Return the [X, Y] coordinate for the center point of the cell that contains the specified text.  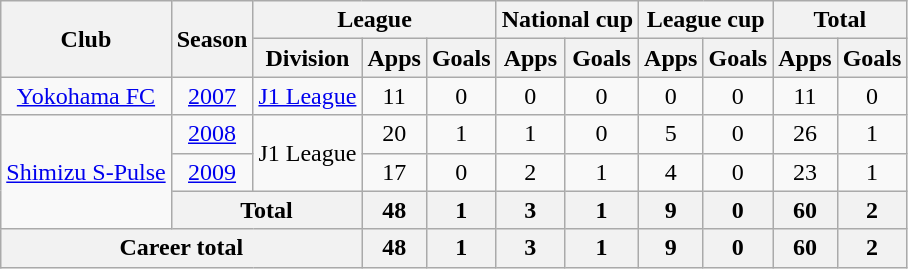
2008 [212, 134]
Division [308, 58]
17 [394, 172]
2007 [212, 96]
National cup [567, 20]
4 [671, 172]
Shimizu S-Pulse [86, 172]
Club [86, 39]
Yokohama FC [86, 96]
26 [805, 134]
20 [394, 134]
23 [805, 172]
Career total [182, 248]
League cup [706, 20]
League [374, 20]
2009 [212, 172]
Season [212, 39]
5 [671, 134]
